Search for the cell housing the specified text and yield its [X, Y] center coordinate. 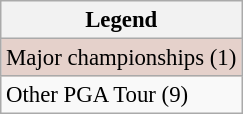
Legend [122, 20]
Other PGA Tour (9) [122, 95]
Major championships (1) [122, 58]
